Find where the given text appears and provide that cell's center as [X, Y] coordinate. 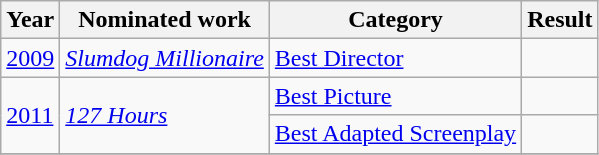
Best Picture [395, 96]
Result [560, 20]
Slumdog Millionaire [165, 58]
Category [395, 20]
Nominated work [165, 20]
2009 [30, 58]
Year [30, 20]
127 Hours [165, 115]
2011 [30, 115]
Best Adapted Screenplay [395, 134]
Best Director [395, 58]
